Locate the cell with the specified text and output its [x, y] center coordinate. 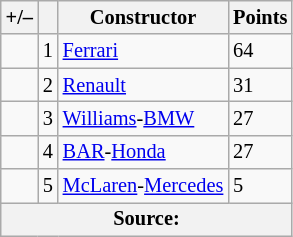
4 [48, 152]
BAR-Honda [143, 152]
1 [48, 51]
Constructor [143, 17]
2 [48, 85]
3 [48, 118]
Renault [143, 85]
Williams-BMW [143, 118]
31 [260, 85]
64 [260, 51]
Ferrari [143, 51]
McLaren-Mercedes [143, 186]
+/– [20, 17]
Source: [147, 219]
Points [260, 17]
